Identify which cell holds the provided text, then report its (X, Y) central coordinate. 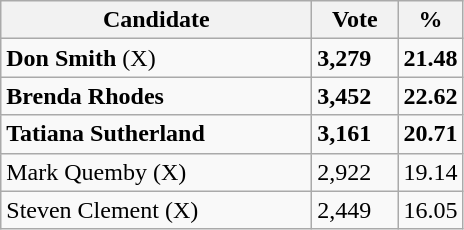
20.71 (430, 134)
Tatiana Sutherland (156, 134)
3,161 (355, 134)
2,449 (355, 210)
Mark Quemby (X) (156, 172)
19.14 (430, 172)
3,452 (355, 96)
22.62 (430, 96)
Brenda Rhodes (156, 96)
% (430, 20)
Vote (355, 20)
21.48 (430, 58)
16.05 (430, 210)
Don Smith (X) (156, 58)
3,279 (355, 58)
Steven Clement (X) (156, 210)
2,922 (355, 172)
Candidate (156, 20)
